Search for the cell housing the specified text and yield its (X, Y) center coordinate. 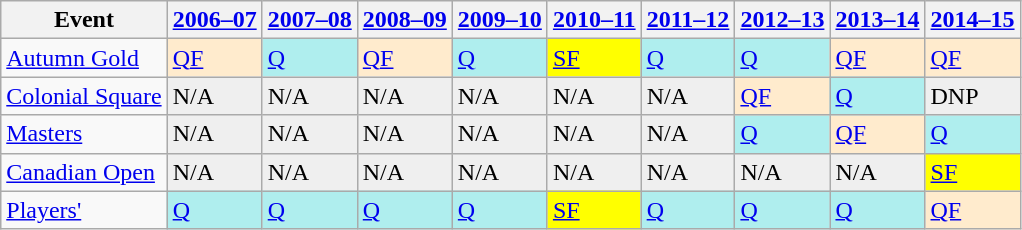
Canadian Open (84, 172)
Players' (84, 210)
2009–10 (500, 20)
Autumn Gold (84, 58)
Masters (84, 134)
2013–14 (878, 20)
2011–12 (688, 20)
Colonial Square (84, 96)
2012–13 (782, 20)
Event (84, 20)
2007–08 (310, 20)
2010–11 (594, 20)
DNP (972, 96)
2006–07 (214, 20)
2014–15 (972, 20)
2008–09 (404, 20)
